Search for the cell housing the specified text and yield its [X, Y] center coordinate. 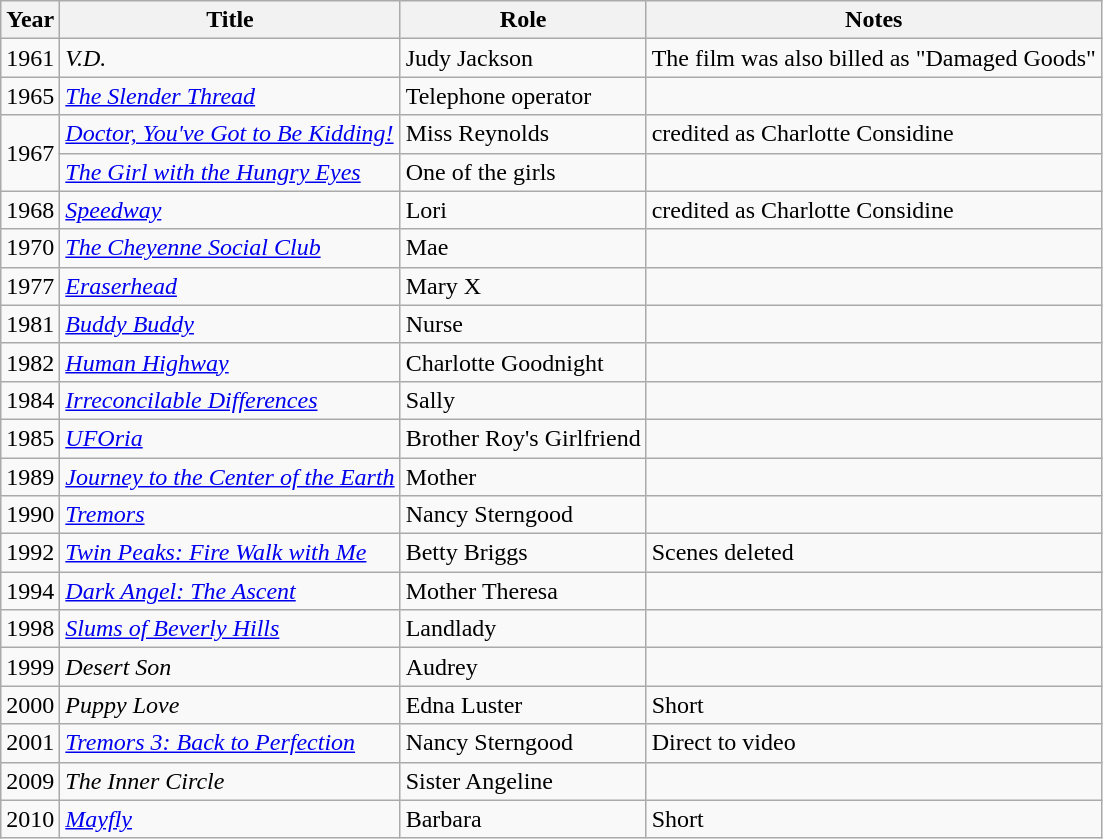
Telephone operator [523, 96]
UFOria [230, 438]
Dark Angel: The Ascent [230, 591]
2010 [30, 819]
Title [230, 20]
1992 [30, 553]
1994 [30, 591]
Sister Angeline [523, 781]
1961 [30, 58]
Desert Son [230, 667]
Year [30, 20]
2000 [30, 705]
Buddy Buddy [230, 324]
Speedway [230, 210]
Journey to the Center of the Earth [230, 477]
Scenes deleted [874, 553]
Mother Theresa [523, 591]
Notes [874, 20]
2009 [30, 781]
Lori [523, 210]
1999 [30, 667]
Betty Briggs [523, 553]
Charlotte Goodnight [523, 362]
Nurse [523, 324]
1965 [30, 96]
1985 [30, 438]
Puppy Love [230, 705]
Mother [523, 477]
Role [523, 20]
Audrey [523, 667]
Edna Luster [523, 705]
1990 [30, 515]
1984 [30, 400]
1998 [30, 629]
Sally [523, 400]
Irreconcilable Differences [230, 400]
Landlady [523, 629]
Doctor, You've Got to Be Kidding! [230, 134]
Twin Peaks: Fire Walk with Me [230, 553]
Human Highway [230, 362]
Mary X [523, 286]
The Slender Thread [230, 96]
One of the girls [523, 172]
Eraserhead [230, 286]
Barbara [523, 819]
Tremors 3: Back to Perfection [230, 743]
Direct to video [874, 743]
The Girl with the Hungry Eyes [230, 172]
1967 [30, 153]
Mae [523, 248]
The Inner Circle [230, 781]
1970 [30, 248]
The film was also billed as "Damaged Goods" [874, 58]
1982 [30, 362]
Miss Reynolds [523, 134]
1989 [30, 477]
1977 [30, 286]
1968 [30, 210]
Tremors [230, 515]
V.D. [230, 58]
Brother Roy's Girlfriend [523, 438]
The Cheyenne Social Club [230, 248]
1981 [30, 324]
Slums of Beverly Hills [230, 629]
Judy Jackson [523, 58]
Mayfly [230, 819]
2001 [30, 743]
